Extract the (X, Y) coordinate from the center of the cell holding the provided text.  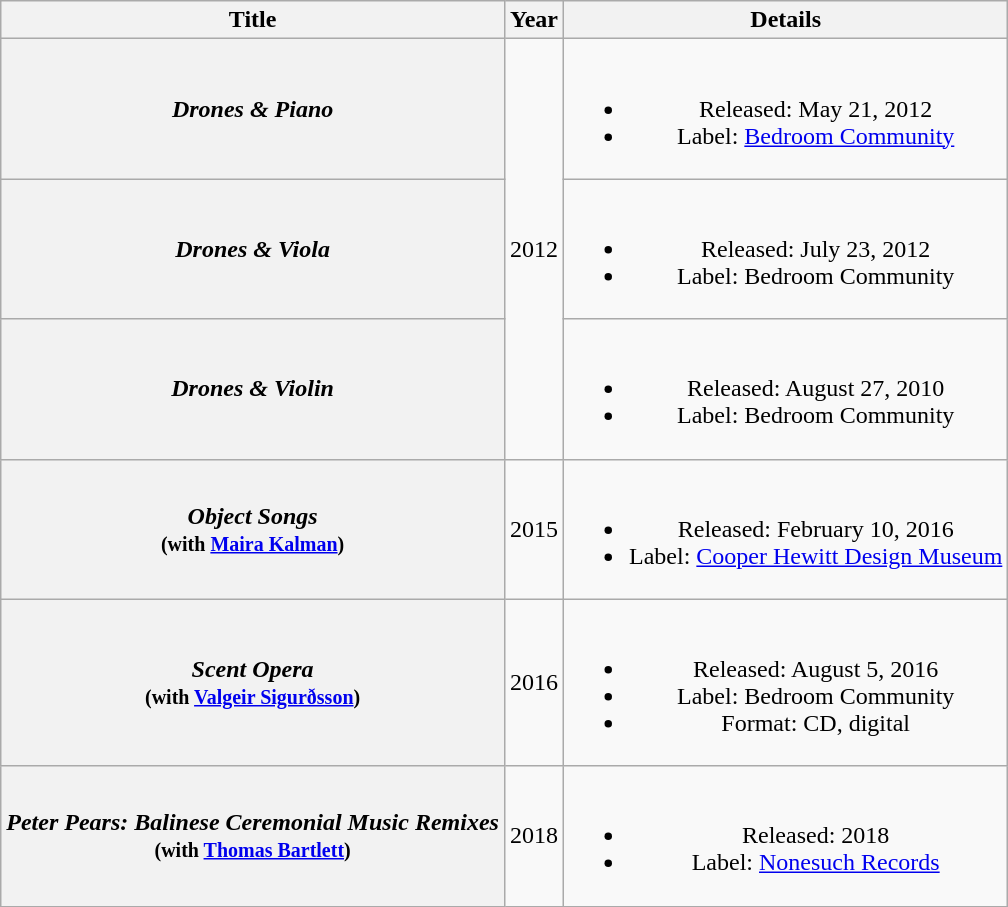
Drones & Violin (253, 389)
2018 (534, 836)
Released: 2018Label: Nonesuch Records (786, 836)
Scent Opera(with Valgeir Sigurðsson) (253, 682)
2012 (534, 249)
Title (253, 20)
Details (786, 20)
2016 (534, 682)
Released: August 5, 2016Label: Bedroom CommunityFormat: CD, digital (786, 682)
2015 (534, 529)
Year (534, 20)
Released: May 21, 2012Label: Bedroom Community (786, 109)
Drones & Piano (253, 109)
Released: August 27, 2010Label: Bedroom Community (786, 389)
Drones & Viola (253, 249)
Object Songs(with Maira Kalman) (253, 529)
Released: July 23, 2012Label: Bedroom Community (786, 249)
Released: February 10, 2016Label: Cooper Hewitt Design Museum (786, 529)
Peter Pears: Balinese Ceremonial Music Remixes(with Thomas Bartlett) (253, 836)
